Identify which cell holds the provided text, then report its [X, Y] central coordinate. 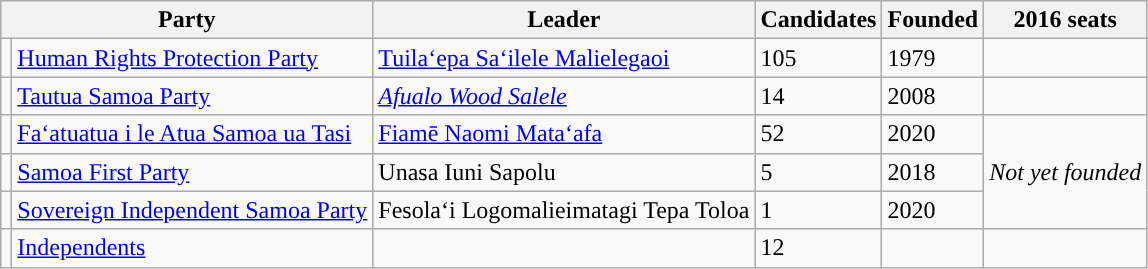
Fiamē Naomi Mataʻafa [564, 134]
Founded [933, 20]
Sovereign Independent Samoa Party [192, 210]
2008 [933, 96]
Human Rights Protection Party [192, 58]
Afualo Wood Salele [564, 96]
Leader [564, 20]
2016 seats [1066, 20]
1979 [933, 58]
Candidates [818, 20]
5 [818, 172]
105 [818, 58]
Unasa Iuni Sapolu [564, 172]
52 [818, 134]
1 [818, 210]
Faʻatuatua i le Atua Samoa ua Tasi [192, 134]
Fesolaʻi Logomalieimatagi Tepa Toloa [564, 210]
Tautua Samoa Party [192, 96]
2018 [933, 172]
Samoa First Party [192, 172]
12 [818, 248]
Party [187, 20]
Tuilaʻepa Saʻilele Malielegaoi [564, 58]
Independents [192, 248]
Not yet founded [1066, 172]
14 [818, 96]
